Determine the (X, Y) coordinate at the center of the cell enclosing the given text.  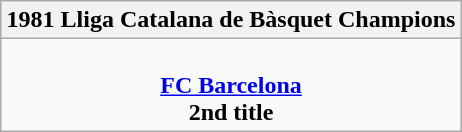
1981 Lliga Catalana de Bàsquet Champions (231, 20)
FC Barcelona 2nd title (231, 85)
